Output the [X, Y] coordinate of the center of the cell containing the given text.  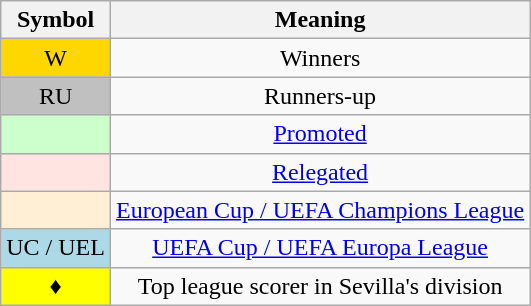
Symbol [56, 20]
Relegated [320, 172]
Meaning [320, 20]
UC / UEL [56, 248]
Promoted [320, 134]
Winners [320, 58]
Runners-up [320, 96]
RU [56, 96]
European Cup / UEFA Champions League [320, 210]
♦ [56, 286]
UEFA Cup / UEFA Europa League [320, 248]
W [56, 58]
Top league scorer in Sevilla's division [320, 286]
